Return the (X, Y) coordinate for the center point of the cell that contains the specified text.  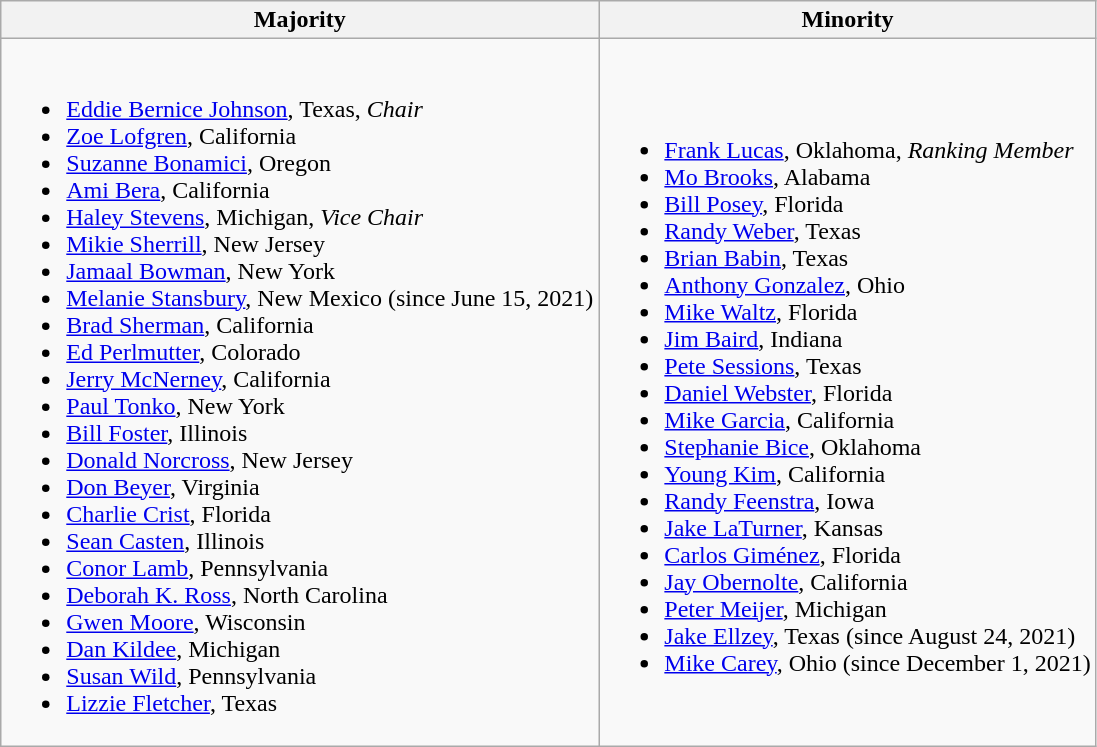
Minority (848, 20)
Majority (300, 20)
